Output the (x, y) coordinate of the center of the cell containing the given text.  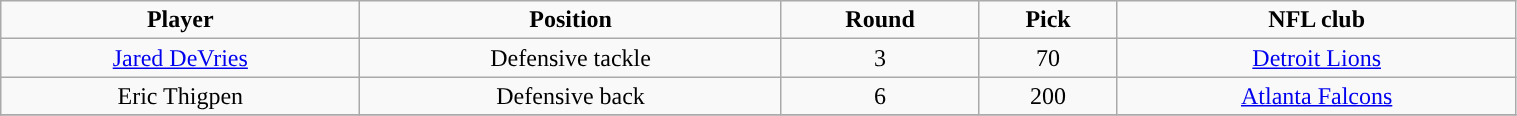
6 (880, 96)
NFL club (1316, 20)
Defensive back (571, 96)
Round (880, 20)
Position (571, 20)
Defensive tackle (571, 58)
Player (180, 20)
Eric Thigpen (180, 96)
3 (880, 58)
70 (1048, 58)
Atlanta Falcons (1316, 96)
Jared DeVries (180, 58)
Pick (1048, 20)
Detroit Lions (1316, 58)
200 (1048, 96)
